Determine the (x, y) coordinate at the center of the cell enclosing the given text.  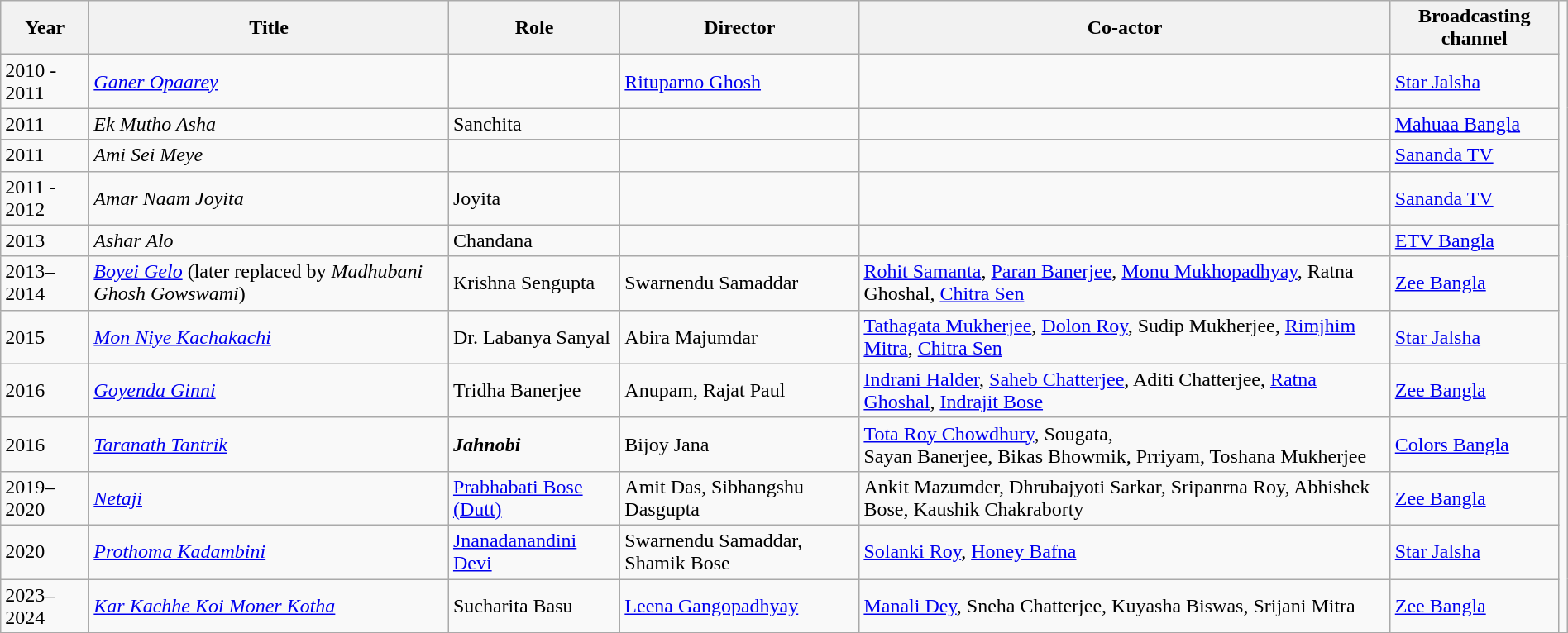
Tridha Banerjee (534, 390)
Krishna Sengupta (534, 283)
Taranath Tantrik (270, 445)
2010 - 2011 (45, 81)
2013–2014 (45, 283)
Amar Naam Joyita (270, 198)
Indrani Halder, Saheb Chatterjee, Aditi Chatterjee, Ratna Ghoshal, Indrajit Bose (1125, 390)
Swarnendu Samaddar (739, 283)
Leena Gangopadhyay (739, 605)
Goyenda Ginni (270, 390)
2019–2020 (45, 497)
Tota Roy Chowdhury, Sougata,Sayan Banerjee, Bikas Bhowmik, Prriyam, Toshana Mukherjee (1125, 445)
Colors Bangla (1474, 445)
Manali Dey, Sneha Chatterjee, Kuyasha Biswas, Srijani Mitra (1125, 605)
Ek Mutho Asha (270, 124)
Ankit Mazumder, Dhrubajyoti Sarkar, Sripanrna Roy, Abhishek Bose, Kaushik Chakraborty (1125, 497)
Joyita (534, 198)
Ashar Alo (270, 240)
Bijoy Jana (739, 445)
Sucharita Basu (534, 605)
2011 - 2012 (45, 198)
Prabhabati Bose (Dutt) (534, 497)
Rituparno Ghosh (739, 81)
Sanchita (534, 124)
Ganer Opaarey (270, 81)
2023–2024 (45, 605)
Mahuaa Bangla (1474, 124)
Swarnendu Samaddar, Shamik Bose (739, 552)
Prothoma Kadambini (270, 552)
Abira Majumdar (739, 337)
Rohit Samanta, Paran Banerjee, Monu Mukhopadhyay, Ratna Ghoshal, Chitra Sen (1125, 283)
Co-actor (1125, 28)
Jahnobi (534, 445)
Year (45, 28)
2013 (45, 240)
Anupam, Rajat Paul (739, 390)
Broadcasting channel (1474, 28)
Boyei Gelo (later replaced by Madhubani Ghosh Gowswami) (270, 283)
Mon Niye Kachakachi (270, 337)
Amit Das, Sibhangshu Dasgupta (739, 497)
2020 (45, 552)
Title (270, 28)
Director (739, 28)
ETV Bangla (1474, 240)
Solanki Roy, Honey Bafna (1125, 552)
Kar Kachhe Koi Moner Kotha (270, 605)
Tathagata Mukherjee, Dolon Roy, Sudip Mukherjee, Rimjhim Mitra, Chitra Sen (1125, 337)
Chandana (534, 240)
Role (534, 28)
2015 (45, 337)
Netaji (270, 497)
Dr. Labanya Sanyal (534, 337)
Ami Sei Meye (270, 155)
Jnanadanandini Devi (534, 552)
